Return (x, y) of the center of cell containing provided text 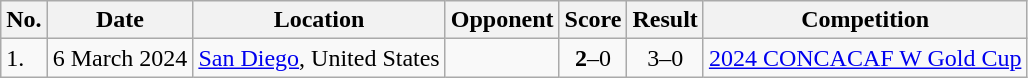
6 March 2024 (120, 58)
2–0 (593, 58)
Score (593, 20)
Location (319, 20)
1. (24, 58)
San Diego, United States (319, 58)
Result (665, 20)
Date (120, 20)
Competition (865, 20)
3–0 (665, 58)
2024 CONCACAF W Gold Cup (865, 58)
Opponent (502, 20)
No. (24, 20)
